Extract the (x, y) coordinate from the center of the cell holding the provided text.  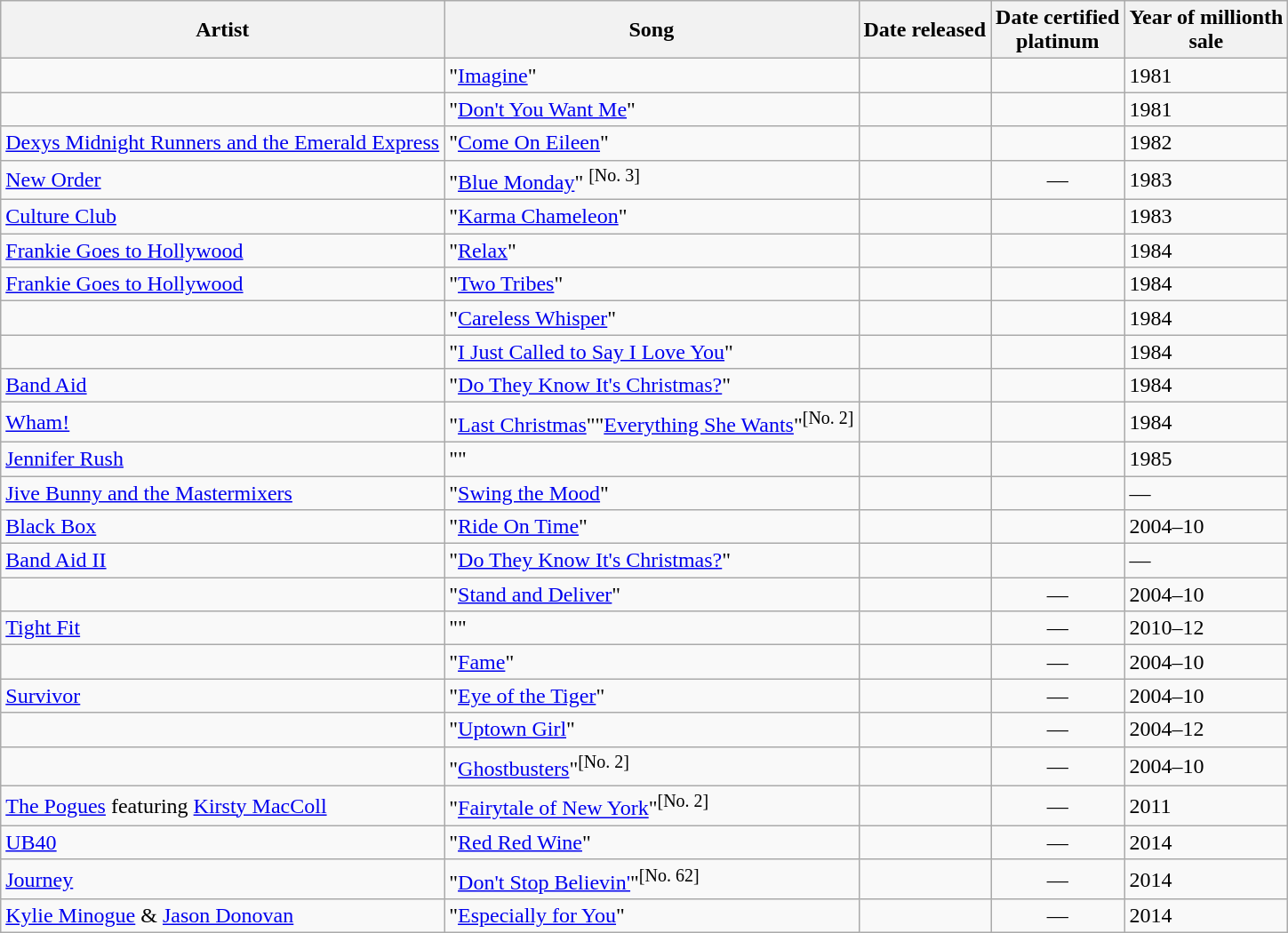
"Don't Stop Believin'"[No. 62] (652, 880)
Band Aid II (222, 561)
Year of millionth sale (1206, 30)
Black Box (222, 527)
1982 (1206, 143)
The Pogues featuring Kirsty MacColl (222, 807)
Jennifer Rush (222, 459)
"Fairytale of New York"[No. 2] (652, 807)
Journey (222, 880)
Artist (222, 30)
Survivor (222, 696)
"Stand and Deliver" (652, 594)
Culture Club (222, 217)
Dexys Midnight Runners and the Emerald Express (222, 143)
"Swing the Mood" (652, 493)
New Order (222, 179)
"Karma Chameleon" (652, 217)
"Imagine" (652, 76)
"Two Tribes" (652, 284)
1985 (1206, 459)
"I Just Called to Say I Love You" (652, 352)
"Don't You Want Me" (652, 109)
Date certifiedplatinum (1058, 30)
Tight Fit (222, 628)
"Red Red Wine" (652, 842)
"Fame" (652, 662)
"Uptown Girl" (652, 730)
Kylie Minogue & Jason Donovan (222, 916)
Song (652, 30)
Band Aid (222, 386)
"Eye of the Tiger" (652, 696)
UB40 (222, 842)
"Blue Monday" [No. 3] (652, 179)
"Careless Whisper" (652, 318)
"Last Christmas""Everything She Wants"[No. 2] (652, 423)
2004–12 (1206, 730)
2010–12 (1206, 628)
"Come On Eileen" (652, 143)
"Relax" (652, 251)
"Ride On Time" (652, 527)
Date released (924, 30)
2011 (1206, 807)
"Ghostbusters"[No. 2] (652, 766)
Jive Bunny and the Mastermixers (222, 493)
"Especially for You" (652, 916)
Wham! (222, 423)
